For the text-containing cell, return its midpoint in (X, Y) coordinate format. 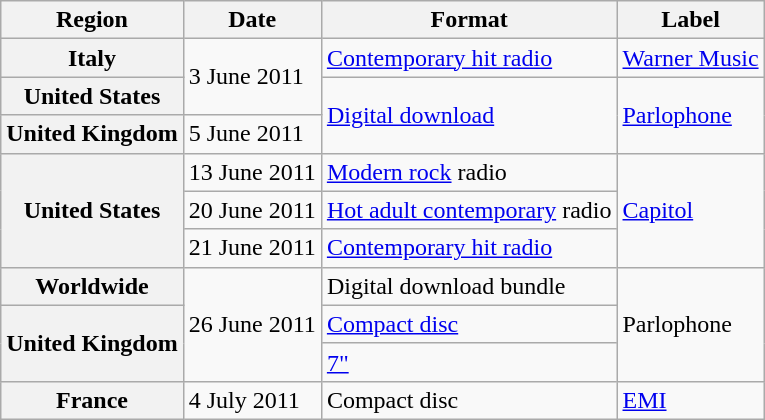
Worldwide (92, 286)
Warner Music (690, 58)
26 June 2011 (252, 324)
4 July 2011 (252, 400)
3 June 2011 (252, 77)
Digital download (469, 115)
7" (469, 362)
20 June 2011 (252, 210)
Modern rock radio (469, 172)
France (92, 400)
Capitol (690, 210)
21 June 2011 (252, 248)
13 June 2011 (252, 172)
Format (469, 20)
5 June 2011 (252, 134)
Italy (92, 58)
Date (252, 20)
EMI (690, 400)
Hot adult contemporary radio (469, 210)
Digital download bundle (469, 286)
Region (92, 20)
Label (690, 20)
